Extract the [X, Y] coordinate from the center of the cell holding the provided text.  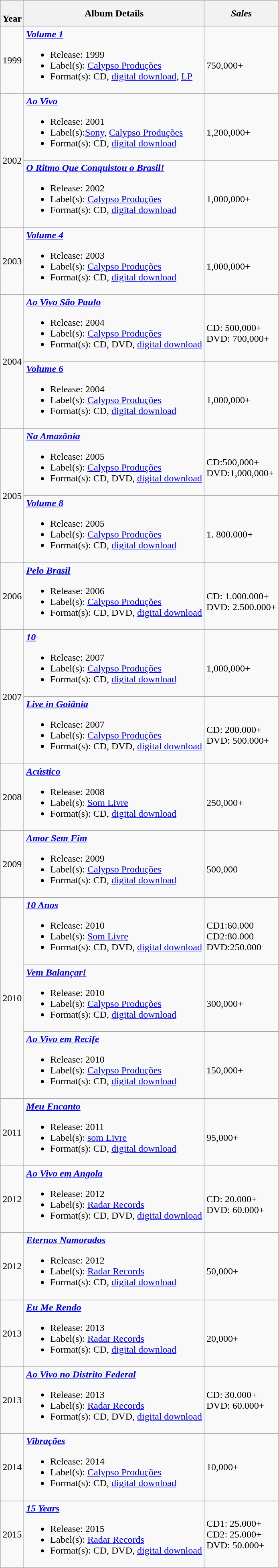
2003 [12, 261]
150,000+ [241, 1065]
Pelo BrasilRelease: 2006Label(s): Calypso ProduçõesFormat(s): CD, DVD, digital download [114, 596]
2004 [12, 361]
Ao Vivo em RecifeRelease: 2010Label(s): Calypso ProduçõesFormat(s): CD, digital download [114, 1065]
Eu Me RendoRelease: 2013Label(s): Radar RecordsFormat(s): CD, digital download [114, 1333]
Sales [241, 14]
CD: 30.000+DVD: 60.000+ [241, 1400]
1999 [12, 60]
CD1: 25.000+CD2: 25.000+DVD: 50.000+ [241, 1534]
300,000+ [241, 998]
CD:500,000+DVD:1,000,000+ [241, 462]
Ao Vivo no Distrito FederalRelease: 2013Label(s): Radar RecordsFormat(s): CD, DVD, digital download [114, 1400]
Album Details [114, 14]
AcústicoRelease: 2008Label(s): Som LivreFormat(s): CD, digital download [114, 797]
CD1:60.000CD2:80.000DVD:250.000 [241, 931]
Vem Balançar!Release: 2010Label(s): Calypso ProduçõesFormat(s): CD, digital download [114, 998]
Ao Vivo em AngolaRelease: 2012Label(s): Radar RecordsFormat(s): CD, DVD, digital download [114, 1199]
CD: 1.000.000+DVD: 2.500.000+ [241, 596]
2015 [12, 1534]
Ao Vivo São PauloRelease: 2004Label(s): Calypso ProduçõesFormat(s): CD, DVD, digital download [114, 328]
2007 [12, 696]
95,000+ [241, 1132]
15 YearsRelease: 2015Label(s): Radar RecordsFormat(s): CD, DVD, digital download [114, 1534]
Eternos NamoradosRelease: 2012Label(s): Radar RecordsFormat(s): CD, digital download [114, 1266]
2005 [12, 495]
Live in GoiâniaRelease: 2007Label(s): Calypso ProduçõesFormat(s): CD, DVD, digital download [114, 730]
2011 [12, 1132]
1. 800.000+ [241, 529]
750,000+ [241, 60]
CD: 500,000+DVD: 700,000+ [241, 328]
Ao VivoRelease: 2001Label(s):Sony, Calypso ProduçõesFormat(s): CD, digital download [114, 127]
50,000+ [241, 1266]
Volume 1Release: 1999Label(s): Calypso ProduçõesFormat(s): CD, digital download, LP [114, 60]
20,000+ [241, 1333]
2009 [12, 864]
2002 [12, 160]
250,000+ [241, 797]
10 AnosRelease: 2010Label(s): Som LivreFormat(s): CD, DVD, digital download [114, 931]
Meu EncantoRelease: 2011Label(s): som LivreFormat(s): CD, digital download [114, 1132]
VibraçõesRelease: 2014Label(s): Calypso ProduçõesFormat(s): CD, digital download [114, 1467]
Year [12, 14]
2010 [12, 998]
500,000 [241, 864]
10Release: 2007Label(s): Calypso ProduçõesFormat(s): CD, digital download [114, 663]
CD: 20.000+DVD: 60.000+ [241, 1199]
Volume 8Release: 2005Label(s): Calypso ProduçõesFormat(s): CD, digital download [114, 529]
CD: 200.000+DVD: 500.000+ [241, 730]
Amor Sem FimRelease: 2009Label(s): Calypso ProduçõesFormat(s): CD, digital download [114, 864]
2006 [12, 596]
10,000+ [241, 1467]
Volume 4Release: 2003Label(s): Calypso ProduçõesFormat(s): CD, digital download [114, 261]
1,200,000+ [241, 127]
Na AmazôniaRelease: 2005Label(s): Calypso ProduçõesFormat(s): CD, DVD, digital download [114, 462]
O Ritmo Que Conquistou o Brasil!Release: 2002Label(s): Calypso ProduçõesFormat(s): CD, digital download [114, 194]
Volume 6Release: 2004Label(s): Calypso ProduçõesFormat(s): CD, digital download [114, 395]
2014 [12, 1467]
2008 [12, 797]
